Return [X, Y] of the center of cell containing provided text 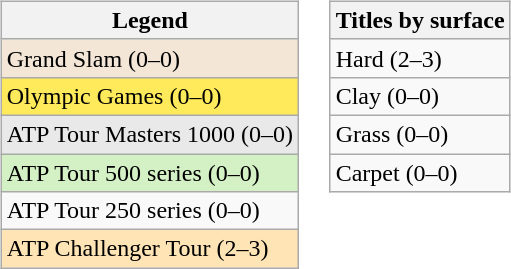
ATP Tour 250 series (0–0) [150, 211]
ATP Challenger Tour (2–3) [150, 249]
Grass (0–0) [420, 134]
Clay (0–0) [420, 96]
Hard (2–3) [420, 58]
ATP Tour Masters 1000 (0–0) [150, 134]
Grand Slam (0–0) [150, 58]
Legend [150, 20]
Olympic Games (0–0) [150, 96]
Titles by surface [420, 20]
ATP Tour 500 series (0–0) [150, 173]
Carpet (0–0) [420, 173]
